From the cell containing the given text, extract its center point as (x, y) coordinate. 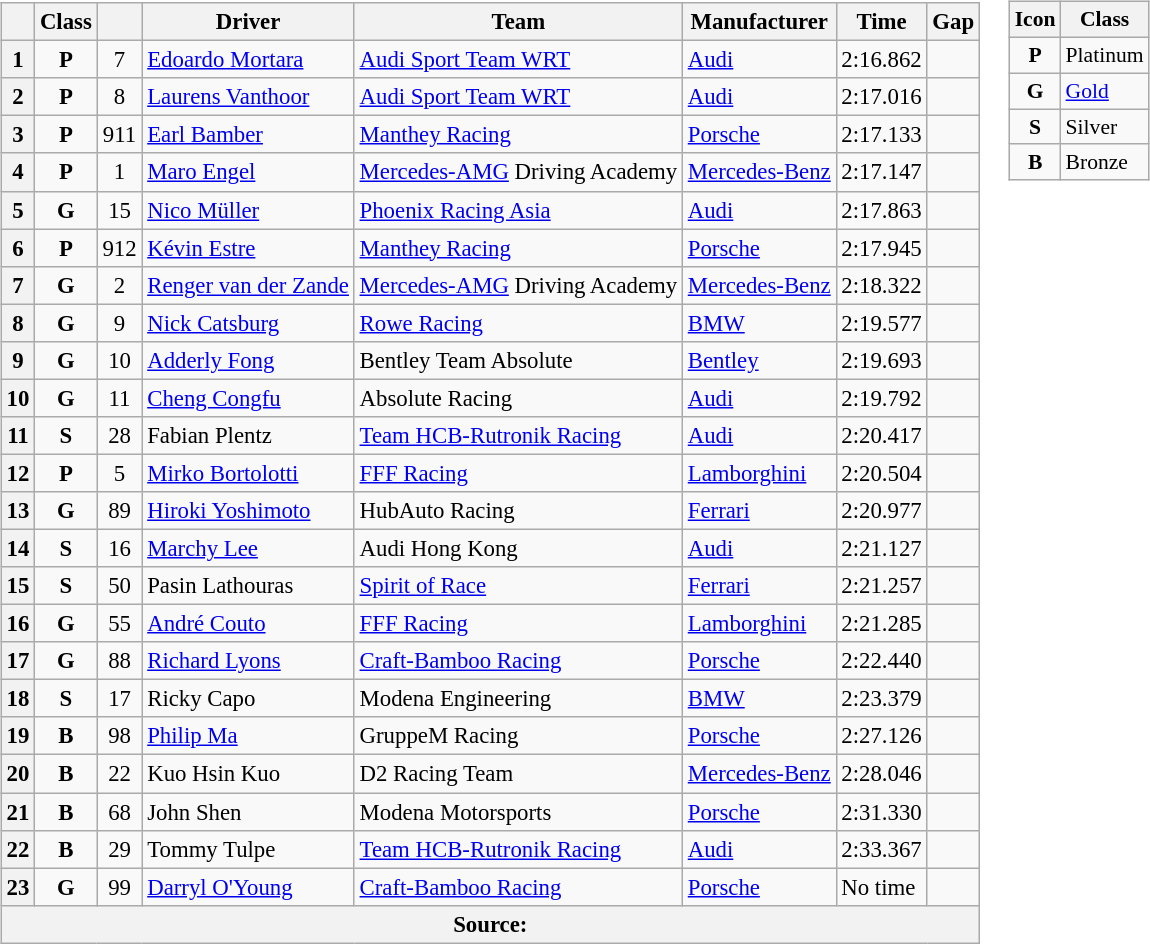
Renger van der Zande (248, 285)
2:17.945 (882, 248)
20 (18, 774)
2:17.147 (882, 172)
Modena Motorsports (518, 811)
23 (18, 887)
2:20.977 (882, 511)
Absolute Racing (518, 398)
Nick Catsburg (248, 323)
2:19.693 (882, 360)
2:20.417 (882, 436)
2:27.126 (882, 736)
13 (18, 511)
4 (18, 172)
12 (18, 473)
2:23.379 (882, 699)
88 (120, 661)
2:20.504 (882, 473)
Marchy Lee (248, 548)
2:28.046 (882, 774)
Fabian Plentz (248, 436)
55 (120, 624)
Bronze (1105, 162)
Tommy Tulpe (248, 849)
Bentley Team Absolute (518, 360)
28 (120, 436)
2:21.257 (882, 586)
Icon (1036, 20)
Adderly Fong (248, 360)
GruppeM Racing (518, 736)
2:21.285 (882, 624)
19 (18, 736)
2:19.577 (882, 323)
6 (18, 248)
Earl Bamber (248, 135)
Kévin Estre (248, 248)
Driver (248, 22)
Platinum (1105, 55)
Laurens Vanthoor (248, 97)
Ricky Capo (248, 699)
98 (120, 736)
2:22.440 (882, 661)
14 (18, 548)
André Couto (248, 624)
50 (120, 586)
2:33.367 (882, 849)
Rowe Racing (518, 323)
Gold (1105, 91)
3 (18, 135)
912 (120, 248)
2:17.016 (882, 97)
2:17.133 (882, 135)
D2 Racing Team (518, 774)
Time (882, 22)
Richard Lyons (248, 661)
21 (18, 811)
18 (18, 699)
Darryl O'Young (248, 887)
Manufacturer (759, 22)
2:31.330 (882, 811)
Silver (1105, 127)
89 (120, 511)
No time (882, 887)
Phoenix Racing Asia (518, 210)
Spirit of Race (518, 586)
Audi Hong Kong (518, 548)
Pasin Lathouras (248, 586)
2:21.127 (882, 548)
Mirko Bortolotti (248, 473)
29 (120, 849)
Hiroki Yoshimoto (248, 511)
2:19.792 (882, 398)
Philip Ma (248, 736)
Kuo Hsin Kuo (248, 774)
911 (120, 135)
2:18.322 (882, 285)
Gap (953, 22)
John Shen (248, 811)
Edoardo Mortara (248, 60)
Bentley (759, 360)
HubAuto Racing (518, 511)
Modena Engineering (518, 699)
68 (120, 811)
99 (120, 887)
Source: (490, 924)
Cheng Congfu (248, 398)
Nico Müller (248, 210)
Maro Engel (248, 172)
2:17.863 (882, 210)
Team (518, 22)
2:16.862 (882, 60)
